Capture the cell that displays the provided text and extract its (X, Y) central coordinate. 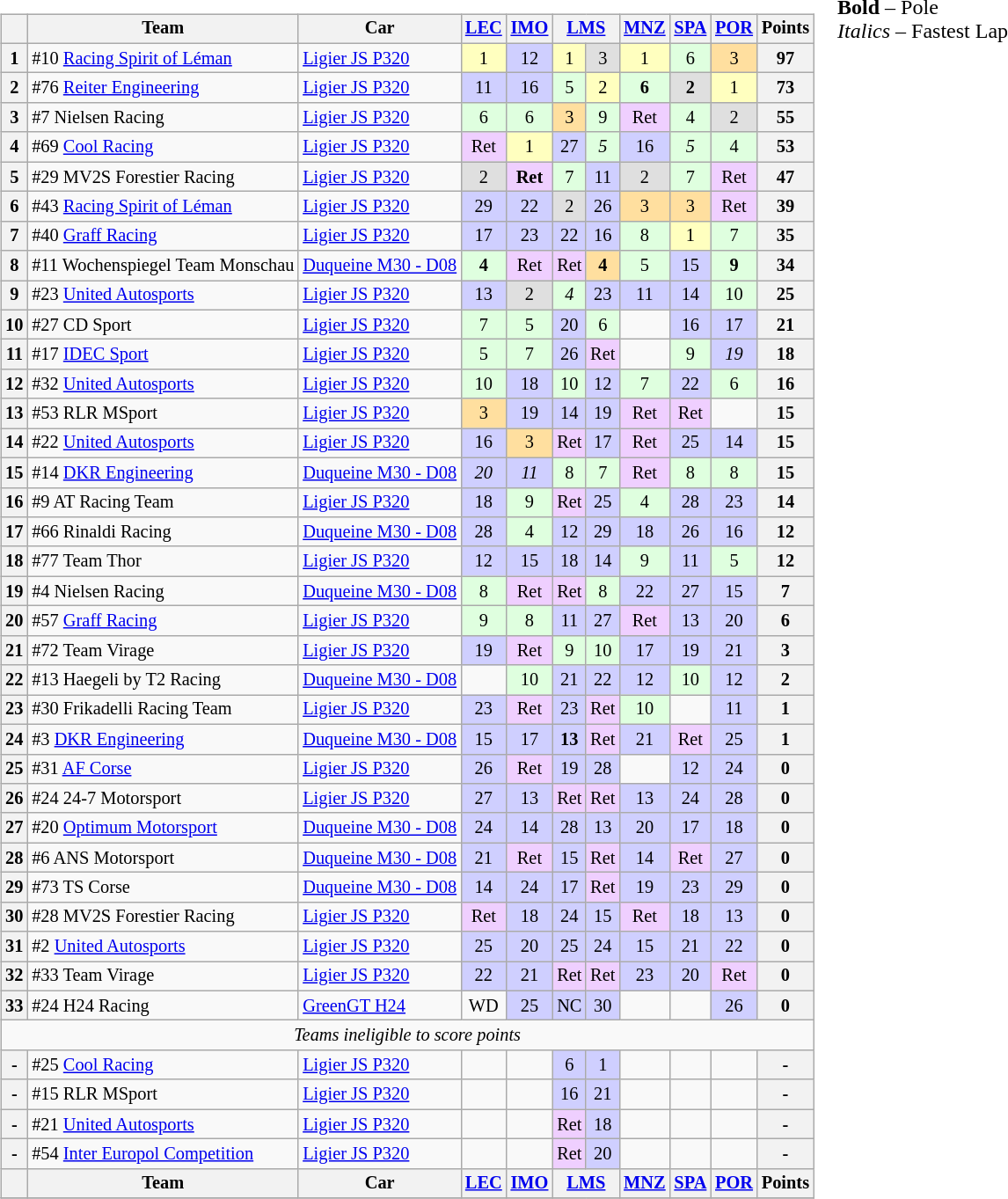
GreenGT H24 (380, 1005)
#40 Graff Racing (163, 236)
#3 DKR Engineering (163, 739)
#7 Nielsen Racing (163, 118)
#27 CD Sport (163, 325)
31 (14, 947)
#25 Cool Racing (163, 1065)
#33 Team Virage (163, 976)
#22 United Autosports (163, 443)
WD (484, 1005)
#29 MV2S Forestier Racing (163, 177)
32 (14, 976)
NC (569, 1005)
#30 Frikadelli Racing Team (163, 710)
#57 Graff Racing (163, 621)
#4 Nielsen Racing (163, 591)
#54 Inter Europol Competition (163, 1154)
#43 Racing Spirit of Léman (163, 207)
#66 Rinaldi Racing (163, 532)
#14 DKR Engineering (163, 472)
#76 Reiter Engineering (163, 88)
55 (785, 118)
39 (785, 207)
#24 H24 Racing (163, 1005)
#23 United Autosports (163, 296)
33 (14, 1005)
53 (785, 147)
#17 IDEC Sport (163, 355)
#72 Team Virage (163, 650)
#2 United Autosports (163, 947)
#69 Cool Racing (163, 147)
47 (785, 177)
#77 Team Thor (163, 561)
34 (785, 266)
#53 RLR MSport (163, 413)
Teams ineligible to score points (407, 1035)
#11 Wochenspiegel Team Monschau (163, 266)
#9 AT Racing Team (163, 502)
#10 Racing Spirit of Léman (163, 58)
#13 Haegeli by T2 Racing (163, 680)
#31 AF Corse (163, 769)
#28 MV2S Forestier Racing (163, 917)
#32 United Autosports (163, 384)
#21 United Autosports (163, 1124)
#24 24-7 Motorsport (163, 799)
73 (785, 88)
#73 TS Corse (163, 888)
#20 Optimum Motorsport (163, 828)
35 (785, 236)
#15 RLR MSport (163, 1094)
#6 ANS Motorsport (163, 858)
97 (785, 58)
